Return (X, Y) of the center of cell containing provided text 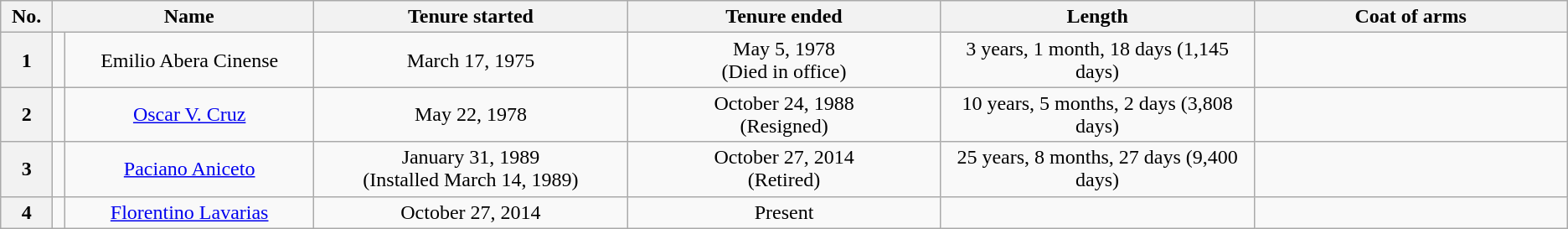
January 31, 1989(Installed March 14, 1989) (471, 169)
Tenure started (471, 17)
March 17, 1975 (471, 60)
10 years, 5 months, 2 days (3,808 days) (1097, 114)
1 (27, 60)
May 5, 1978(Died in office) (784, 60)
Oscar V. Cruz (189, 114)
2 (27, 114)
25 years, 8 months, 27 days (9,400 days) (1097, 169)
3 (27, 169)
No. (27, 17)
Tenure ended (784, 17)
October 24, 1988(Resigned) (784, 114)
4 (27, 212)
Coat of arms (1411, 17)
Name (189, 17)
October 27, 2014(Retired) (784, 169)
October 27, 2014 (471, 212)
May 22, 1978 (471, 114)
3 years, 1 month, 18 days (1,145 days) (1097, 60)
Length (1097, 17)
Emilio Abera Cinense (189, 60)
Paciano Aniceto (189, 169)
Florentino Lavarias (189, 212)
Present (784, 212)
